Determine the (X, Y) coordinate at the center of the cell enclosing the given text.  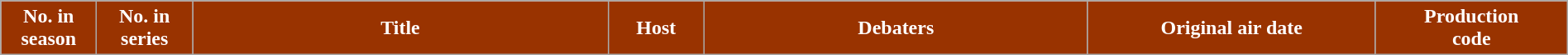
Debaters (896, 28)
Original air date (1231, 28)
Title (400, 28)
Productioncode (1471, 28)
Host (656, 28)
No. inseason (49, 28)
No. inseries (145, 28)
